Search for the cell housing the specified text and yield its [X, Y] center coordinate. 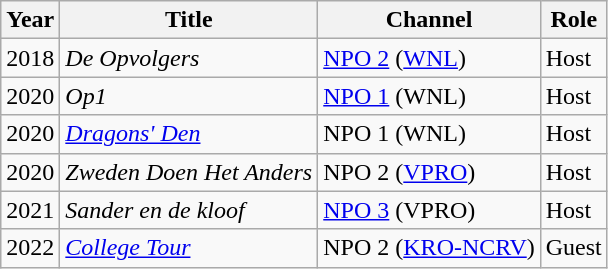
Title [189, 20]
NPO 3 (VPRO) [429, 210]
Channel [429, 20]
Dragons' Den [189, 134]
2022 [30, 248]
Year [30, 20]
2021 [30, 210]
College Tour [189, 248]
De Opvolgers [189, 58]
Op1 [189, 96]
NPO 2 (KRO-NCRV) [429, 248]
Role [574, 20]
Guest [574, 248]
Zweden Doen Het Anders [189, 172]
2018 [30, 58]
NPO 2 (VPRO) [429, 172]
NPO 2 (WNL) [429, 58]
Sander en de kloof [189, 210]
